Provide the [X, Y] coordinate of the cell's center where the given text is located.  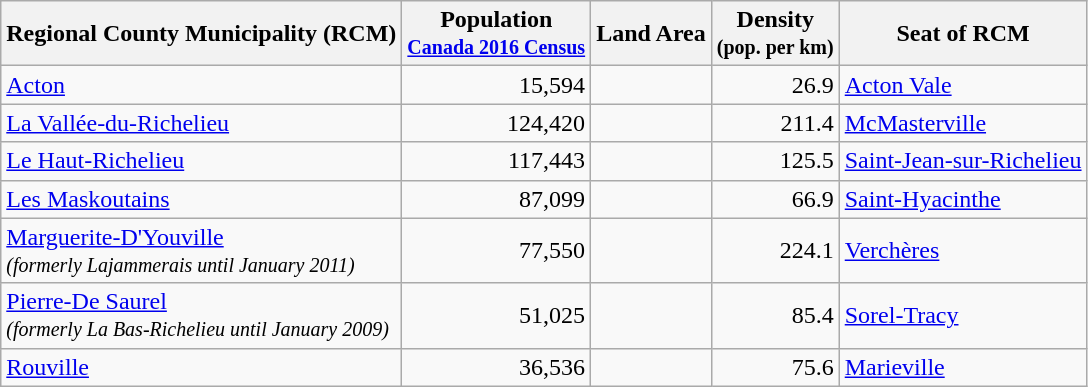
85.4 [775, 316]
Saint-Jean-sur-Richelieu [963, 161]
77,550 [496, 250]
Le Haut-Richelieu [202, 161]
Acton [202, 85]
Saint-Hyacinthe [963, 199]
Les Maskoutains [202, 199]
Seat of RCM [963, 34]
26.9 [775, 85]
125.5 [775, 161]
224.1 [775, 250]
Verchères [963, 250]
124,420 [496, 123]
McMasterville [963, 123]
Pierre-De Saurel(formerly La Bas-Richelieu until January 2009) [202, 316]
Density(pop. per km) [775, 34]
Marguerite-D'Youville(formerly Lajammerais until January 2011) [202, 250]
PopulationCanada 2016 Census [496, 34]
87,099 [496, 199]
66.9 [775, 199]
15,594 [496, 85]
Regional County Municipality (RCM) [202, 34]
36,536 [496, 367]
211.4 [775, 123]
75.6 [775, 367]
117,443 [496, 161]
51,025 [496, 316]
Sorel-Tracy [963, 316]
Rouville [202, 367]
La Vallée-du-Richelieu [202, 123]
Acton Vale [963, 85]
Marieville [963, 367]
Land Area [652, 34]
